Extract the (x, y) coordinate from the center of the cell holding the provided text.  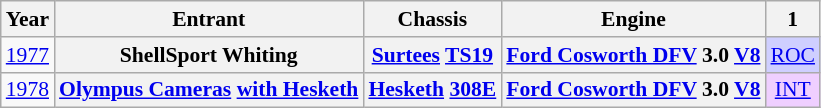
Entrant (208, 19)
ROC (794, 55)
Year (28, 19)
1 (794, 19)
Chassis (432, 19)
INT (794, 90)
Surtees TS19 (432, 55)
Olympus Cameras with Hesketh (208, 90)
ShellSport Whiting (208, 55)
1977 (28, 55)
Hesketh 308E (432, 90)
Engine (633, 19)
1978 (28, 90)
